Pinpoint the cell where the given text exists, returning its (x, y) midpoint coordinate. 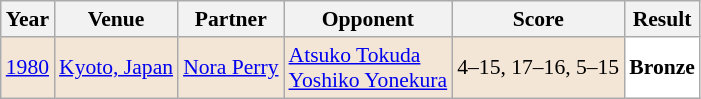
Atsuko Tokuda Yoshiko Yonekura (368, 68)
Venue (116, 19)
Kyoto, Japan (116, 68)
1980 (28, 68)
Nora Perry (230, 68)
Bronze (662, 68)
Opponent (368, 19)
Score (538, 19)
Partner (230, 19)
Year (28, 19)
Result (662, 19)
4–15, 17–16, 5–15 (538, 68)
